Identify which cell holds the provided text, then report its (X, Y) central coordinate. 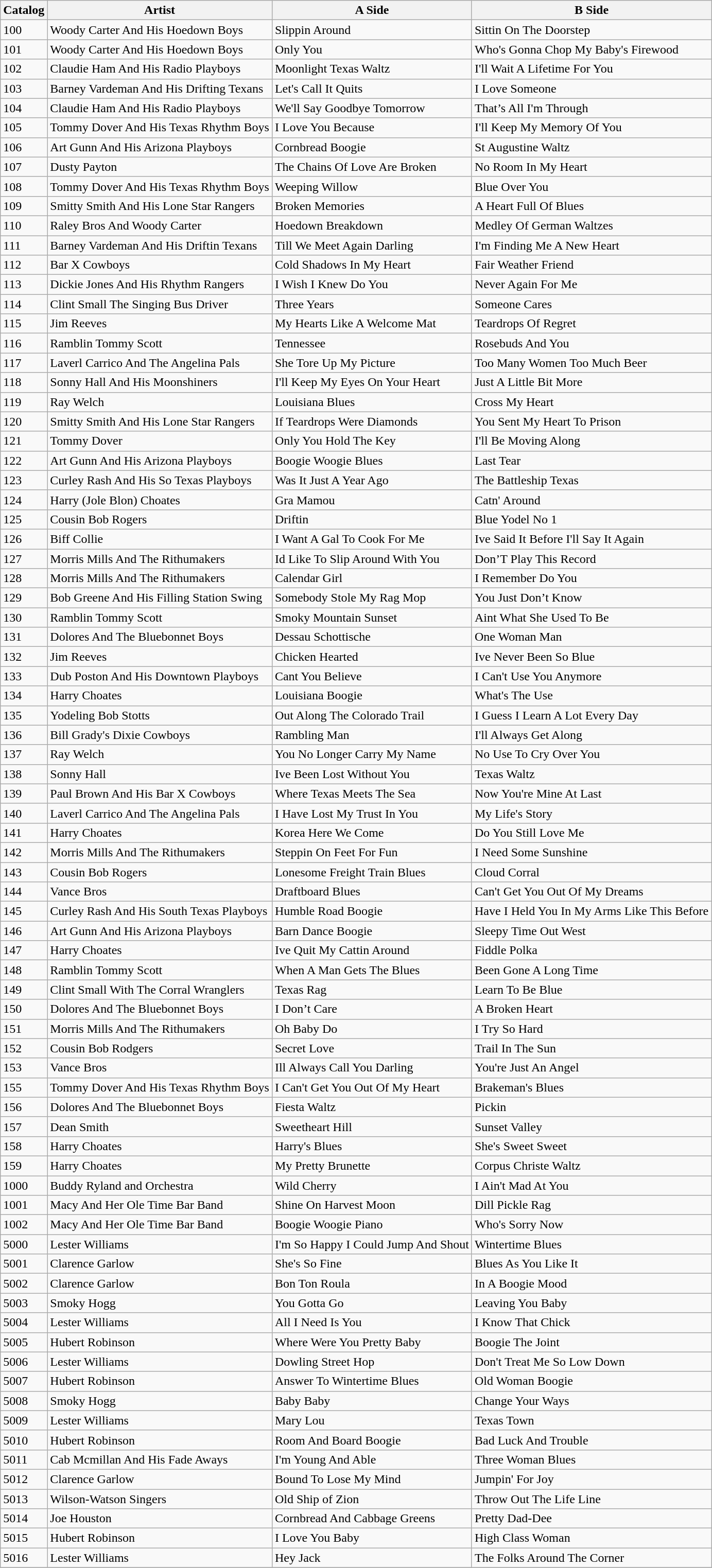
Where Were You Pretty Baby (372, 1342)
I Love You Because (372, 128)
153 (24, 1068)
158 (24, 1146)
Throw Out The Life Line (591, 1499)
Curley Rash And His So Texas Playboys (160, 480)
Wild Cherry (372, 1185)
5002 (24, 1283)
146 (24, 931)
Who's Sorry Now (591, 1225)
Raley Bros And Woody Carter (160, 225)
159 (24, 1166)
149 (24, 990)
144 (24, 892)
High Class Woman (591, 1538)
Teardrops Of Regret (591, 324)
You Just Don’t Know (591, 598)
We'll Say Goodbye Tomorrow (372, 108)
Louisiana Boogie (372, 696)
Ive Quit My Cattin Around (372, 950)
Smoky Mountain Sunset (372, 618)
5003 (24, 1303)
Cornbread Boogie (372, 147)
Dowling Street Hop (372, 1362)
Three Woman Blues (591, 1459)
Old Ship of Zion (372, 1499)
111 (24, 245)
103 (24, 89)
I'll Wait A Lifetime For You (591, 69)
135 (24, 715)
131 (24, 637)
Till We Meet Again Darling (372, 245)
I Know That Chick (591, 1323)
148 (24, 970)
102 (24, 69)
5005 (24, 1342)
Blue Yodel No 1 (591, 519)
Bill Grady's Dixie Cowboys (160, 735)
129 (24, 598)
5008 (24, 1401)
Oh Baby Do (372, 1029)
Driftin (372, 519)
Baby Baby (372, 1401)
Don’T Play This Record (591, 558)
Have I Held You In My Arms Like This Before (591, 911)
119 (24, 402)
Only You Hold The Key (372, 441)
The Battleship Texas (591, 480)
Louisiana Blues (372, 402)
Barney Vardeman And His Driftin Texans (160, 245)
115 (24, 324)
Been Gone A Long Time (591, 970)
Cant You Believe (372, 676)
Change Your Ways (591, 1401)
Last Tear (591, 461)
Lonesome Freight Train Blues (372, 872)
Calendar Girl (372, 578)
Jumpin' For Joy (591, 1479)
I Try So Hard (591, 1029)
122 (24, 461)
If Teardrops Were Diamonds (372, 421)
101 (24, 49)
130 (24, 618)
133 (24, 676)
Dean Smith (160, 1126)
St Augustine Waltz (591, 147)
That’s All I'm Through (591, 108)
Buddy Ryland and Orchestra (160, 1185)
Bon Ton Roula (372, 1283)
She's Sweet Sweet (591, 1146)
Catalog (24, 10)
1000 (24, 1185)
Let's Call It Quits (372, 89)
Somebody Stole My Rag Mop (372, 598)
139 (24, 794)
Barney Vardeman And His Drifting Texans (160, 89)
Clint Small With The Corral Wranglers (160, 990)
Harry (Jole Blon) Choates (160, 500)
5014 (24, 1519)
Blues As You Like It (591, 1264)
I Ain't Mad At You (591, 1185)
My Pretty Brunette (372, 1166)
156 (24, 1107)
I'm Young And Able (372, 1459)
Id Like To Slip Around With You (372, 558)
You Gotta Go (372, 1303)
116 (24, 343)
Slippin Around (372, 30)
Brakeman's Blues (591, 1087)
Biff Collie (160, 539)
When A Man Gets The Blues (372, 970)
Bob Greene And His Filling Station Swing (160, 598)
Paul Brown And His Bar X Cowboys (160, 794)
114 (24, 304)
Dub Poston And His Downtown Playboys (160, 676)
I'll Always Get Along (591, 735)
125 (24, 519)
Boogie Woogie Piano (372, 1225)
106 (24, 147)
Bar X Cowboys (160, 265)
Cold Shadows In My Heart (372, 265)
5015 (24, 1538)
I Wish I Knew Do You (372, 285)
I Love You Baby (372, 1538)
I'll Keep My Memory Of You (591, 128)
No Use To Cry Over You (591, 754)
Humble Road Boogie (372, 911)
Korea Here We Come (372, 833)
A Side (372, 10)
120 (24, 421)
Dickie Jones And His Rhythm Rangers (160, 285)
Answer To Wintertime Blues (372, 1381)
Sonny Hall And His Moonshiners (160, 382)
B Side (591, 10)
I Can't Get You Out Of My Heart (372, 1087)
105 (24, 128)
Ill Always Call You Darling (372, 1068)
1001 (24, 1205)
Wintertime Blues (591, 1244)
Blue Over You (591, 186)
The Chains Of Love Are Broken (372, 167)
One Woman Man (591, 637)
Leaving You Baby (591, 1303)
136 (24, 735)
Only You (372, 49)
Clint Small The Singing Bus Driver (160, 304)
Someone Cares (591, 304)
I Need Some Sunshine (591, 852)
She's So Fine (372, 1264)
Cab Mcmillan And His Fade Aways (160, 1459)
Can't Get You Out Of My Dreams (591, 892)
I Want A Gal To Cook For Me (372, 539)
5001 (24, 1264)
I Guess I Learn A Lot Every Day (591, 715)
100 (24, 30)
Too Many Women Too Much Beer (591, 363)
5009 (24, 1420)
Bad Luck And Trouble (591, 1440)
108 (24, 186)
Medley Of German Waltzes (591, 225)
Cornbread And Cabbage Greens (372, 1519)
Cross My Heart (591, 402)
Three Years (372, 304)
Sonny Hall (160, 774)
121 (24, 441)
Sittin On The Doorstep (591, 30)
Don't Treat Me So Low Down (591, 1362)
Wilson-Watson Singers (160, 1499)
A Heart Full Of Blues (591, 206)
Rosebuds And You (591, 343)
109 (24, 206)
Barn Dance Boogie (372, 931)
I Can't Use You Anymore (591, 676)
The Folks Around The Corner (591, 1558)
117 (24, 363)
123 (24, 480)
Out Along The Colorado Trail (372, 715)
No Room In My Heart (591, 167)
134 (24, 696)
Weeping Willow (372, 186)
107 (24, 167)
I'll Be Moving Along (591, 441)
Cousin Bob Rodgers (160, 1048)
My Hearts Like A Welcome Mat (372, 324)
1002 (24, 1225)
Dill Pickle Rag (591, 1205)
Tommy Dover (160, 441)
Just A Little Bit More (591, 382)
110 (24, 225)
In A Boogie Mood (591, 1283)
Corpus Christe Waltz (591, 1166)
Tennessee (372, 343)
Fiesta Waltz (372, 1107)
Do You Still Love Me (591, 833)
Aint What She Used To Be (591, 618)
Shine On Harvest Moon (372, 1205)
142 (24, 852)
Dusty Payton (160, 167)
Secret Love (372, 1048)
I Love Someone (591, 89)
138 (24, 774)
145 (24, 911)
I Don’t Care (372, 1009)
5000 (24, 1244)
Sunset Valley (591, 1126)
Sleepy Time Out West (591, 931)
Catn' Around (591, 500)
5012 (24, 1479)
What's The Use (591, 696)
Who's Gonna Chop My Baby's Firewood (591, 49)
Pretty Dad-Dee (591, 1519)
Broken Memories (372, 206)
Artist (160, 10)
128 (24, 578)
157 (24, 1126)
5004 (24, 1323)
Chicken Hearted (372, 657)
5013 (24, 1499)
She Tore Up My Picture (372, 363)
Now You're Mine At Last (591, 794)
112 (24, 265)
Draftboard Blues (372, 892)
Gra Mamou (372, 500)
Texas Rag (372, 990)
Yodeling Bob Stotts (160, 715)
152 (24, 1048)
140 (24, 813)
You Sent My Heart To Prison (591, 421)
Bound To Lose My Mind (372, 1479)
Harry's Blues (372, 1146)
Cloud Corral (591, 872)
A Broken Heart (591, 1009)
143 (24, 872)
Mary Lou (372, 1420)
Dessau Schottische (372, 637)
Pickin (591, 1107)
Hoedown Breakdown (372, 225)
150 (24, 1009)
You No Longer Carry My Name (372, 754)
126 (24, 539)
Ive Been Lost Without You (372, 774)
Steppin On Feet For Fun (372, 852)
Fiddle Polka (591, 950)
My Life's Story (591, 813)
Curley Rash And His South Texas Playboys (160, 911)
Texas Town (591, 1420)
Old Woman Boogie (591, 1381)
I Remember Do You (591, 578)
155 (24, 1087)
127 (24, 558)
124 (24, 500)
Where Texas Meets The Sea (372, 794)
Sweetheart Hill (372, 1126)
I'll Keep My Eyes On Your Heart (372, 382)
5016 (24, 1558)
I'm So Happy I Could Jump And Shout (372, 1244)
Room And Board Boogie (372, 1440)
Rambling Man (372, 735)
5006 (24, 1362)
You're Just An Angel (591, 1068)
Never Again For Me (591, 285)
I'm Finding Me A New Heart (591, 245)
Moonlight Texas Waltz (372, 69)
141 (24, 833)
Ive Never Been So Blue (591, 657)
5007 (24, 1381)
113 (24, 285)
5010 (24, 1440)
Boogie The Joint (591, 1342)
Texas Waltz (591, 774)
104 (24, 108)
118 (24, 382)
Ive Said It Before I'll Say It Again (591, 539)
Hey Jack (372, 1558)
147 (24, 950)
All I Need Is You (372, 1323)
137 (24, 754)
Trail In The Sun (591, 1048)
151 (24, 1029)
132 (24, 657)
I Have Lost My Trust In You (372, 813)
5011 (24, 1459)
Fair Weather Friend (591, 265)
Boogie Woogie Blues (372, 461)
Learn To Be Blue (591, 990)
Joe Houston (160, 1519)
Was It Just A Year Ago (372, 480)
